Detect which cell encompasses the target text, then output its (x, y) center coordinate. 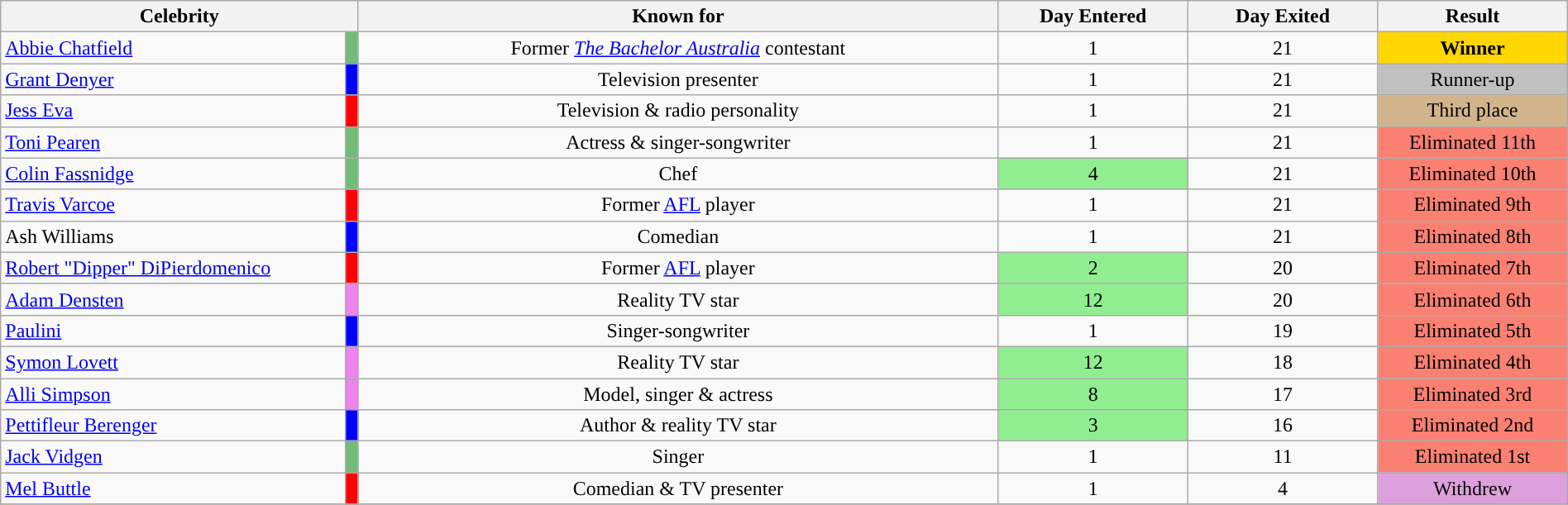
Colin Fassnidge (173, 174)
Jess Eva (173, 111)
16 (1282, 426)
Result (1472, 17)
Pettifleur Berenger (173, 426)
Toni Pearen (173, 142)
Eliminated 2nd (1472, 426)
Grant Denyer (173, 79)
Day Entered (1093, 17)
Author & reality TV star (678, 426)
Singer-songwriter (678, 331)
Singer (678, 457)
Eliminated 6th (1472, 299)
Eliminated 4th (1472, 362)
3 (1093, 426)
Symon Lovett (173, 362)
Model, singer & actress (678, 394)
Television presenter (678, 79)
Mel Buttle (173, 488)
Actress & singer-songwriter (678, 142)
Former The Bachelor Australia contestant (678, 48)
Day Exited (1282, 17)
Winner (1472, 48)
Eliminated 1st (1472, 457)
Eliminated 10th (1472, 174)
2 (1093, 268)
Eliminated 9th (1472, 205)
Comedian (678, 236)
Runner-up (1472, 79)
Alli Simpson (173, 394)
Eliminated 7th (1472, 268)
Known for (678, 17)
18 (1282, 362)
Chef (678, 174)
Robert "Dipper" DiPierdomenico (173, 268)
Ash Williams (173, 236)
11 (1282, 457)
Paulini (173, 331)
Abbie Chatfield (173, 48)
Eliminated 3rd (1472, 394)
Comedian & TV presenter (678, 488)
Jack Vidgen (173, 457)
8 (1093, 394)
Celebrity (179, 17)
Withdrew (1472, 488)
Third place (1472, 111)
Eliminated 8th (1472, 236)
19 (1282, 331)
Eliminated 5th (1472, 331)
17 (1282, 394)
Adam Densten (173, 299)
Television & radio personality (678, 111)
Eliminated 11th (1472, 142)
Travis Varcoe (173, 205)
